Detect which cell encompasses the target text, then output its (x, y) center coordinate. 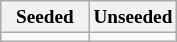
Unseeded (133, 17)
Seeded (45, 17)
